Return (X, Y) of the center of cell containing provided text 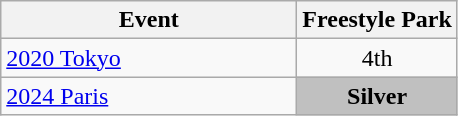
Event (149, 20)
4th (378, 58)
Freestyle Park (378, 20)
Silver (378, 96)
2024 Paris (149, 96)
2020 Tokyo (149, 58)
